Provide the (X, Y) coordinate of the cell's center where the given text is located.  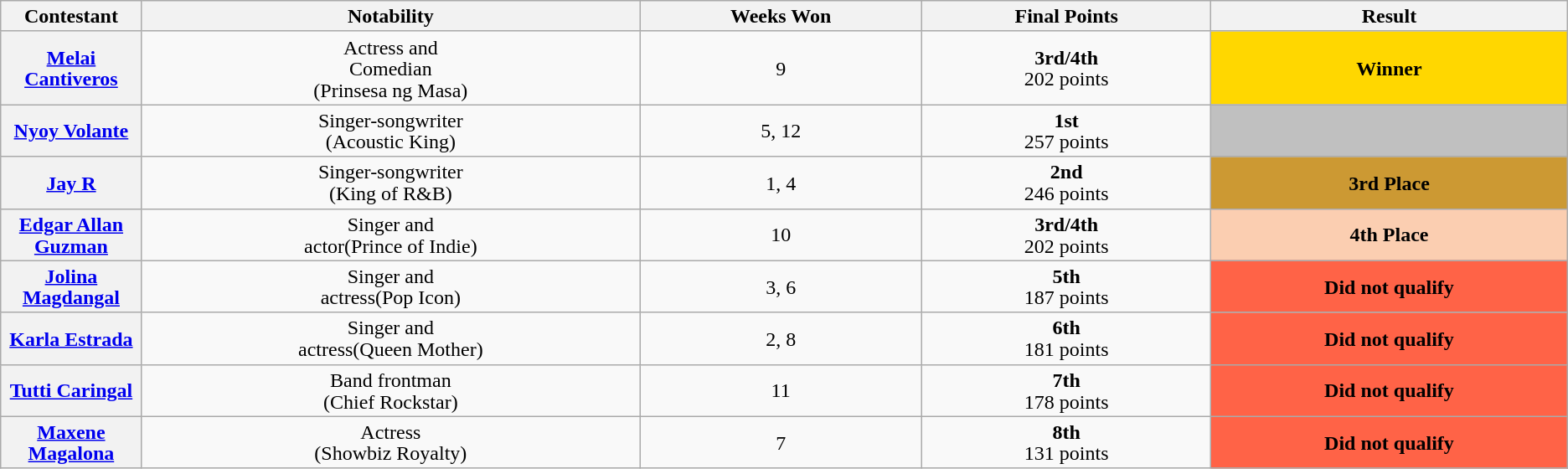
11 (781, 390)
1, 4 (781, 183)
6th181 points (1067, 338)
9 (781, 68)
Karla Estrada (71, 338)
8th131 points (1067, 442)
Nyoy Volante (71, 131)
Actress andComedian(Prinsesa ng Masa) (390, 68)
Jay R (71, 183)
7 (781, 442)
Maxene Magalona (71, 442)
3, 6 (781, 286)
Actress(Showbiz Royalty) (390, 442)
Band frontman(Chief Rockstar) (390, 390)
Singer andactress(Pop Icon) (390, 286)
7th178 points (1067, 390)
3rd Place (1390, 183)
4th Place (1390, 234)
Result (1390, 17)
1st257 points (1067, 131)
Weeks Won (781, 17)
Jolina Magdangal (71, 286)
5, 12 (781, 131)
Contestant (71, 17)
Notability (390, 17)
Final Points (1067, 17)
Singer-songwriter(Acoustic King) (390, 131)
Singer-songwriter(King of R&B) (390, 183)
2nd246 points (1067, 183)
Singer andactress(Queen Mother) (390, 338)
Edgar Allan Guzman (71, 234)
Melai Cantiveros (71, 68)
Winner (1390, 68)
10 (781, 234)
5th187 points (1067, 286)
Singer andactor(Prince of Indie) (390, 234)
Tutti Caringal (71, 390)
2, 8 (781, 338)
